Identify which cell holds the provided text, then report its (X, Y) central coordinate. 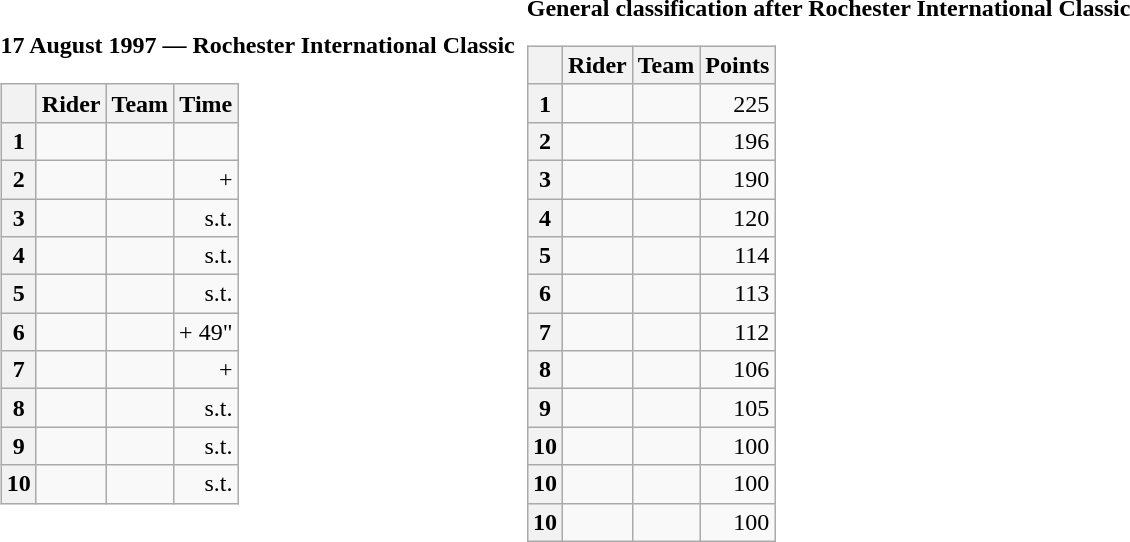
112 (738, 332)
225 (738, 103)
Time (206, 103)
190 (738, 179)
106 (738, 370)
196 (738, 141)
113 (738, 294)
120 (738, 217)
+ 49" (206, 332)
105 (738, 408)
114 (738, 256)
Points (738, 65)
